Scan for the cell matching the given text and deliver its (x, y) coordinate at center. 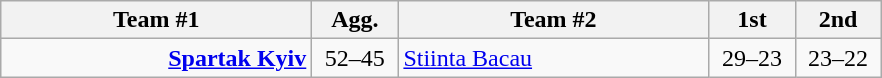
1st (752, 20)
Spartak Kyiv (156, 58)
52–45 (355, 58)
Agg. (355, 20)
Team #1 (156, 20)
2nd (838, 20)
23–22 (838, 58)
Team #2 (554, 20)
Stiinta Bacau (554, 58)
29–23 (752, 58)
